Search for the cell housing the specified text and yield its [x, y] center coordinate. 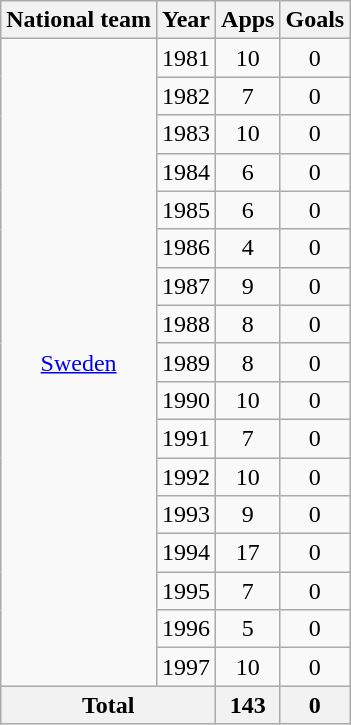
1983 [186, 134]
1995 [186, 591]
1986 [186, 248]
1992 [186, 477]
1985 [186, 210]
Apps [248, 20]
1997 [186, 667]
1994 [186, 553]
1984 [186, 172]
1981 [186, 58]
1993 [186, 515]
Total [108, 705]
1988 [186, 324]
143 [248, 705]
17 [248, 553]
1982 [186, 96]
1991 [186, 438]
5 [248, 629]
Goals [315, 20]
4 [248, 248]
Sweden [79, 362]
1996 [186, 629]
Year [186, 20]
National team [79, 20]
1987 [186, 286]
1990 [186, 400]
1989 [186, 362]
